Pinpoint the cell where the given text exists, returning its [x, y] midpoint coordinate. 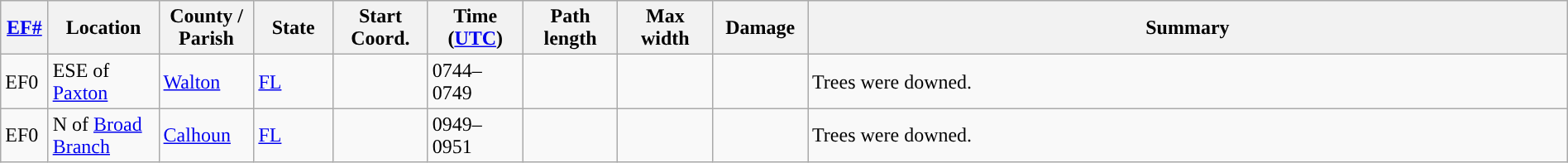
Walton [207, 81]
Summary [1188, 28]
0949–0951 [475, 136]
Damage [761, 28]
ESE of Paxton [103, 81]
0744–0749 [475, 81]
Max width [665, 28]
Path length [571, 28]
State [294, 28]
Time (UTC) [475, 28]
Calhoun [207, 136]
EF# [25, 28]
N of Broad Branch [103, 136]
Start Coord. [380, 28]
County / Parish [207, 28]
Location [103, 28]
